Return (x, y) of the center of cell containing provided text 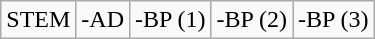
STEM (38, 20)
-BP (3) (334, 20)
-BP (1) (171, 20)
-BP (2) (252, 20)
-AD (103, 20)
